Output the [x, y] coordinate of the center of the cell containing the given text.  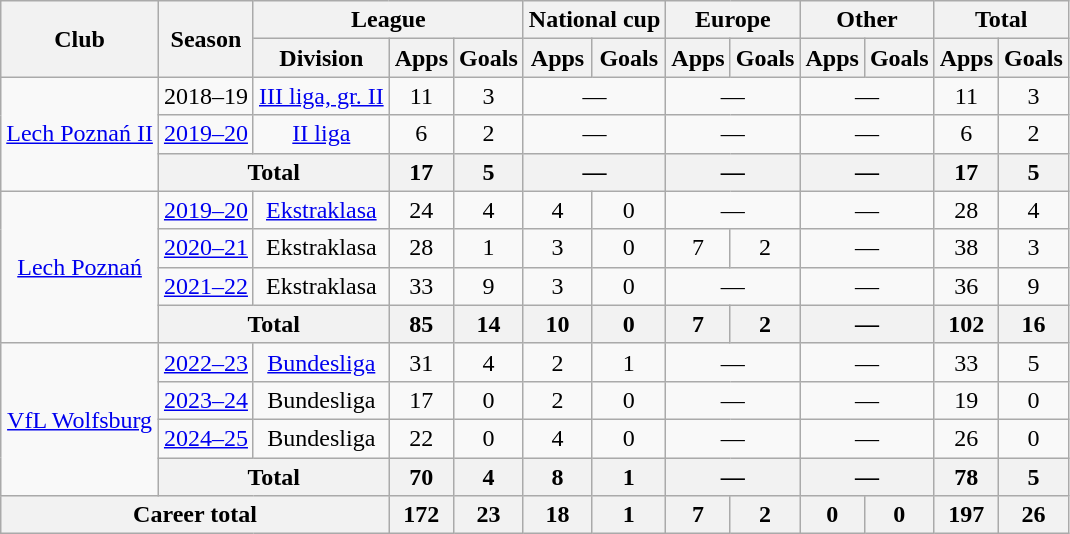
2018–19 [206, 96]
78 [966, 477]
2024–25 [206, 438]
Club [80, 39]
2022–23 [206, 362]
197 [966, 515]
Division [321, 58]
II liga [321, 134]
Career total [195, 515]
18 [557, 515]
2023–24 [206, 400]
70 [421, 477]
Lech Poznań [80, 267]
19 [966, 400]
31 [421, 362]
24 [421, 210]
Season [206, 39]
102 [966, 324]
Other [867, 20]
Europe [733, 20]
172 [421, 515]
National cup [594, 20]
14 [489, 324]
2020–21 [206, 248]
8 [557, 477]
38 [966, 248]
2021–22 [206, 286]
Lech Poznań II [80, 134]
36 [966, 286]
10 [557, 324]
85 [421, 324]
League [388, 20]
VfL Wolfsburg [80, 419]
23 [489, 515]
22 [421, 438]
III liga, gr. II [321, 96]
16 [1034, 324]
